Return the (x, y) coordinate for the center point of the cell that contains the specified text.  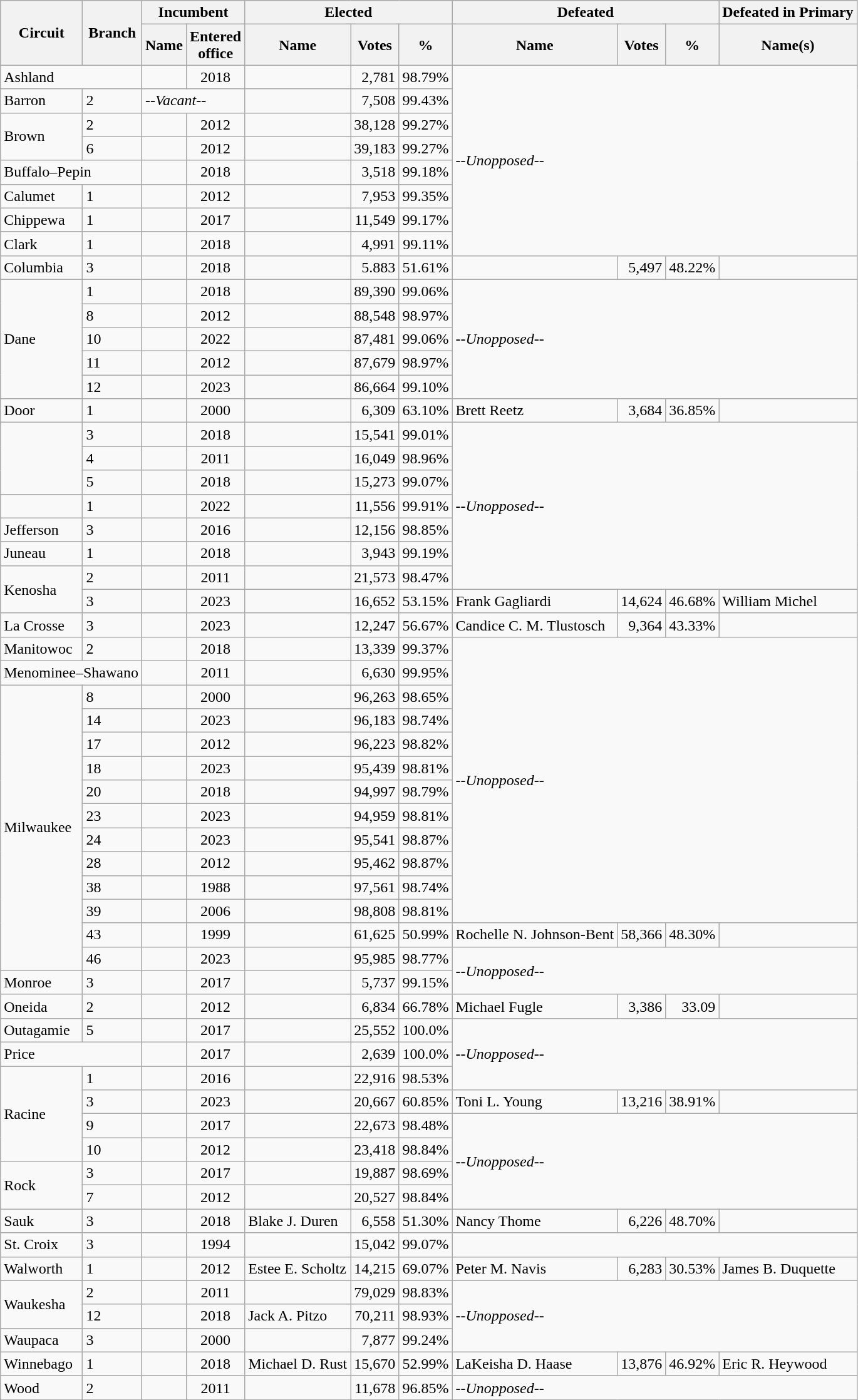
Circuit (41, 33)
Elected (348, 13)
99.11% (426, 244)
Estee E. Scholtz (298, 1269)
17 (113, 744)
79,029 (375, 1292)
99.17% (426, 220)
39 (113, 911)
96,183 (375, 721)
4,991 (375, 244)
95,985 (375, 959)
Buffalo–Pepin (71, 172)
48.70% (693, 1221)
Jefferson (41, 530)
Brett Reetz (535, 411)
Nancy Thome (535, 1221)
86,664 (375, 387)
--Vacant-- (193, 101)
60.85% (426, 1102)
46 (113, 959)
Defeated in Primary (788, 13)
98,808 (375, 911)
6,834 (375, 1006)
6,630 (375, 672)
98.77% (426, 959)
Menominee–Shawano (71, 672)
99.24% (426, 1340)
43.33% (693, 625)
98.93% (426, 1316)
51.30% (426, 1221)
95,541 (375, 840)
98.53% (426, 1078)
98.65% (426, 697)
11,556 (375, 506)
Wood (41, 1387)
11,549 (375, 220)
Clark (41, 244)
16,652 (375, 601)
96,263 (375, 697)
1988 (215, 887)
98.82% (426, 744)
63.10% (426, 411)
3,386 (641, 1006)
Dane (41, 339)
6,558 (375, 1221)
30.53% (693, 1269)
Waupaca (41, 1340)
22,673 (375, 1126)
94,959 (375, 816)
Door (41, 411)
1994 (215, 1245)
12,156 (375, 530)
23 (113, 816)
23,418 (375, 1150)
66.78% (426, 1006)
98.69% (426, 1173)
Toni L. Young (535, 1102)
9,364 (641, 625)
46.92% (693, 1364)
99.35% (426, 196)
25,552 (375, 1030)
James B. Duquette (788, 1269)
William Michel (788, 601)
50.99% (426, 935)
38,128 (375, 125)
3,518 (375, 172)
Manitowoc (41, 649)
22,916 (375, 1078)
5,737 (375, 982)
53.15% (426, 601)
15,541 (375, 435)
Defeated (586, 13)
7,953 (375, 196)
6,226 (641, 1221)
87,679 (375, 363)
94,997 (375, 792)
St. Croix (41, 1245)
3,943 (375, 553)
98.85% (426, 530)
15,670 (375, 1364)
Enteredoffice (215, 45)
14,624 (641, 601)
2,781 (375, 77)
20,527 (375, 1197)
69.07% (426, 1269)
2006 (215, 911)
Juneau (41, 553)
Eric R. Heywood (788, 1364)
70,211 (375, 1316)
Incumbent (193, 13)
Jack A. Pitzo (298, 1316)
18 (113, 768)
97,561 (375, 887)
7,877 (375, 1340)
99.10% (426, 387)
Rochelle N. Johnson-Bent (535, 935)
9 (113, 1126)
48.30% (693, 935)
89,390 (375, 291)
Michael D. Rust (298, 1364)
99.01% (426, 435)
99.37% (426, 649)
13,876 (641, 1364)
15,273 (375, 482)
2,639 (375, 1054)
1999 (215, 935)
6,283 (641, 1269)
15,042 (375, 1245)
3,684 (641, 411)
Calumet (41, 196)
88,548 (375, 315)
4 (113, 458)
21,573 (375, 577)
Rock (41, 1185)
99.95% (426, 672)
Ashland (71, 77)
Brown (41, 136)
33.09 (693, 1006)
Sauk (41, 1221)
96,223 (375, 744)
16,049 (375, 458)
38.91% (693, 1102)
99.15% (426, 982)
Milwaukee (41, 828)
Winnebago (41, 1364)
19,887 (375, 1173)
95,439 (375, 768)
96.85% (426, 1387)
Walworth (41, 1269)
99.43% (426, 101)
48.22% (693, 267)
Price (71, 1054)
Columbia (41, 267)
99.19% (426, 553)
5.883 (375, 267)
43 (113, 935)
Candice C. M. Tlustosch (535, 625)
52.99% (426, 1364)
38 (113, 887)
LaKeisha D. Haase (535, 1364)
Peter M. Navis (535, 1269)
5,497 (641, 267)
14 (113, 721)
Kenosha (41, 589)
20,667 (375, 1102)
46.68% (693, 601)
11 (113, 363)
Outagamie (41, 1030)
95,462 (375, 863)
39,183 (375, 148)
58,366 (641, 935)
La Crosse (41, 625)
28 (113, 863)
Michael Fugle (535, 1006)
7,508 (375, 101)
98.83% (426, 1292)
98.96% (426, 458)
Racine (41, 1113)
13,216 (641, 1102)
11,678 (375, 1387)
51.61% (426, 267)
Branch (113, 33)
Waukesha (41, 1304)
99.91% (426, 506)
98.47% (426, 577)
13,339 (375, 649)
Oneida (41, 1006)
87,481 (375, 339)
Barron (41, 101)
Blake J. Duren (298, 1221)
6 (113, 148)
12,247 (375, 625)
Frank Gagliardi (535, 601)
24 (113, 840)
61,625 (375, 935)
98.48% (426, 1126)
Name(s) (788, 45)
7 (113, 1197)
36.85% (693, 411)
Monroe (41, 982)
56.67% (426, 625)
20 (113, 792)
Chippewa (41, 220)
14,215 (375, 1269)
6,309 (375, 411)
99.18% (426, 172)
